Return [X, Y] of the center of cell containing provided text 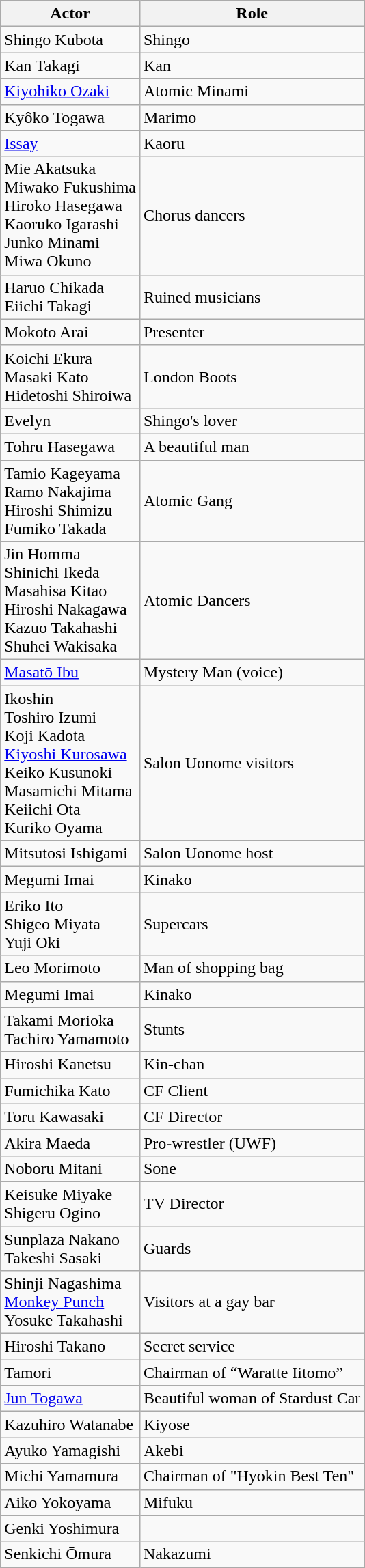
Salon Uonome host [252, 854]
Mystery Man (voice) [252, 673]
Ruined musicians [252, 296]
Atomic Gang [252, 501]
Shinji NagashimaMonkey PunchYosuke Takahashi [70, 1302]
Chairman of “Waratte Iitomo” [252, 1373]
Tamio KageyamaRamo NakajimaHiroshi ShimizuFumiko Takada [70, 501]
Marimo [252, 117]
Tamori [70, 1373]
TV Director [252, 1203]
Secret service [252, 1347]
Mie AkatsukaMiwako FukushimaHiroko HasegawaKaoruko IgarashiJunko MinamiMiwa Okuno [70, 216]
Akira Maeda [70, 1143]
Aiko Yokoyama [70, 1502]
Fumichika Kato [70, 1091]
Kan Takagi [70, 66]
Stunts [252, 1030]
Hiroshi Takano [70, 1347]
Noboru Mitani [70, 1168]
Visitors at a gay bar [252, 1302]
Chairman of "Hyokin Best Ten" [252, 1476]
Presenter [252, 332]
Genki Yoshimura [70, 1528]
Shingo Kubota [70, 40]
Chorus dancers [252, 216]
Shingo's lover [252, 421]
Guards [252, 1248]
IkoshinToshiro IzumiKoji KadotaKiyoshi KurosawaKeiko KusunokiMasamichi MitamaKeiichi OtaKuriko Oyama [70, 764]
Haruo ChikadaEiichi Takagi [70, 296]
Beautiful woman of Stardust Car [252, 1399]
Eriko ItoShigeo MiyataYuji Oki [70, 924]
Kiyose [252, 1425]
Toru Kawasaki [70, 1117]
Leo Morimoto [70, 968]
A beautiful man [252, 447]
CF Client [252, 1091]
Kyôko Togawa [70, 117]
Mitsutosi Ishigami [70, 854]
Tohru Hasegawa [70, 447]
Man of shopping bag [252, 968]
Michi Yamamura [70, 1476]
Evelyn [70, 421]
Senkichi Ōmura [70, 1554]
Pro-wrestler (UWF) [252, 1143]
Ayuko Yamagishi [70, 1451]
Mifuku [252, 1502]
Jin HommaShinichi IkedaMasahisa KitaoHiroshi NakagawaKazuo TakahashiShuhei Wakisaka [70, 601]
Kiyohiko Ozaki [70, 92]
CF Director [252, 1117]
Sone [252, 1168]
London Boots [252, 376]
Salon Uonome visitors [252, 764]
Shingo [252, 40]
Atomic Minami [252, 92]
Takami MoriokaTachiro Yamamoto [70, 1030]
Masatō Ibu [70, 673]
Issay [70, 143]
Koichi EkuraMasaki KatoHidetoshi Shiroiwa [70, 376]
Kazuhiro Watanabe [70, 1425]
Keisuke MiyakeShigeru Ogino [70, 1203]
Hiroshi Kanetsu [70, 1065]
Supercars [252, 924]
Akebi [252, 1451]
Kan [252, 66]
Actor [70, 14]
Jun Togawa [70, 1399]
Role [252, 14]
Kin-chan [252, 1065]
Nakazumi [252, 1554]
Sunplaza NakanoTakeshi Sasaki [70, 1248]
Kaoru [252, 143]
Mokoto Arai [70, 332]
Atomic Dancers [252, 601]
